Output the (x, y) coordinate of the center of the cell containing the given text.  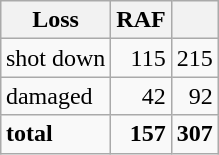
92 (194, 96)
Loss (55, 20)
damaged (55, 96)
shot down (55, 58)
RAF (141, 20)
42 (141, 96)
115 (141, 58)
307 (194, 134)
total (55, 134)
215 (194, 58)
157 (141, 134)
